Identify which cell holds the provided text, then report its [X, Y] central coordinate. 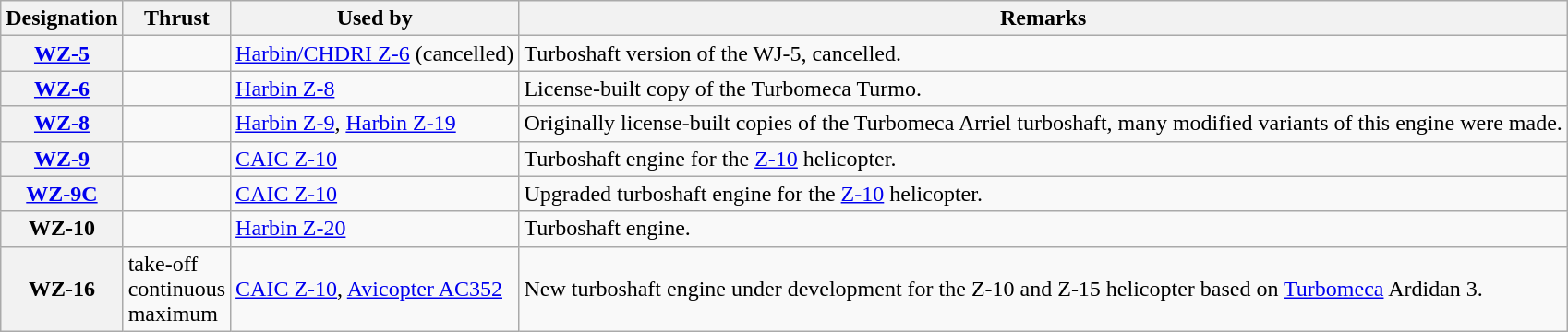
WZ-16 [62, 289]
WZ-9 [62, 159]
New turboshaft engine under development for the Z-10 and Z-15 helicopter based on Turbomeca Ardidan 3. [1043, 289]
Turboshaft engine for the Z-10 helicopter. [1043, 159]
WZ-10 [62, 229]
Upgraded turboshaft engine for the Z-10 helicopter. [1043, 194]
Used by [375, 18]
WZ-8 [62, 124]
WZ-9C [62, 194]
Harbin Z-8 [375, 89]
Thrust [176, 18]
Harbin/CHDRI Z-6 (cancelled) [375, 53]
Harbin Z-9, Harbin Z-19 [375, 124]
Designation [62, 18]
Harbin Z-20 [375, 229]
WZ-6 [62, 89]
CAIC Z-10, Avicopter AC352 [375, 289]
License-built copy of the Turbomeca Turmo. [1043, 89]
Turboshaft engine. [1043, 229]
WZ-5 [62, 53]
Turboshaft version of the WJ-5, cancelled. [1043, 53]
take-off continuous maximum [176, 289]
Remarks [1043, 18]
Originally license-built copies of the Turbomeca Arriel turboshaft, many modified variants of this engine were made. [1043, 124]
